Identify which cell holds the provided text, then report its (x, y) central coordinate. 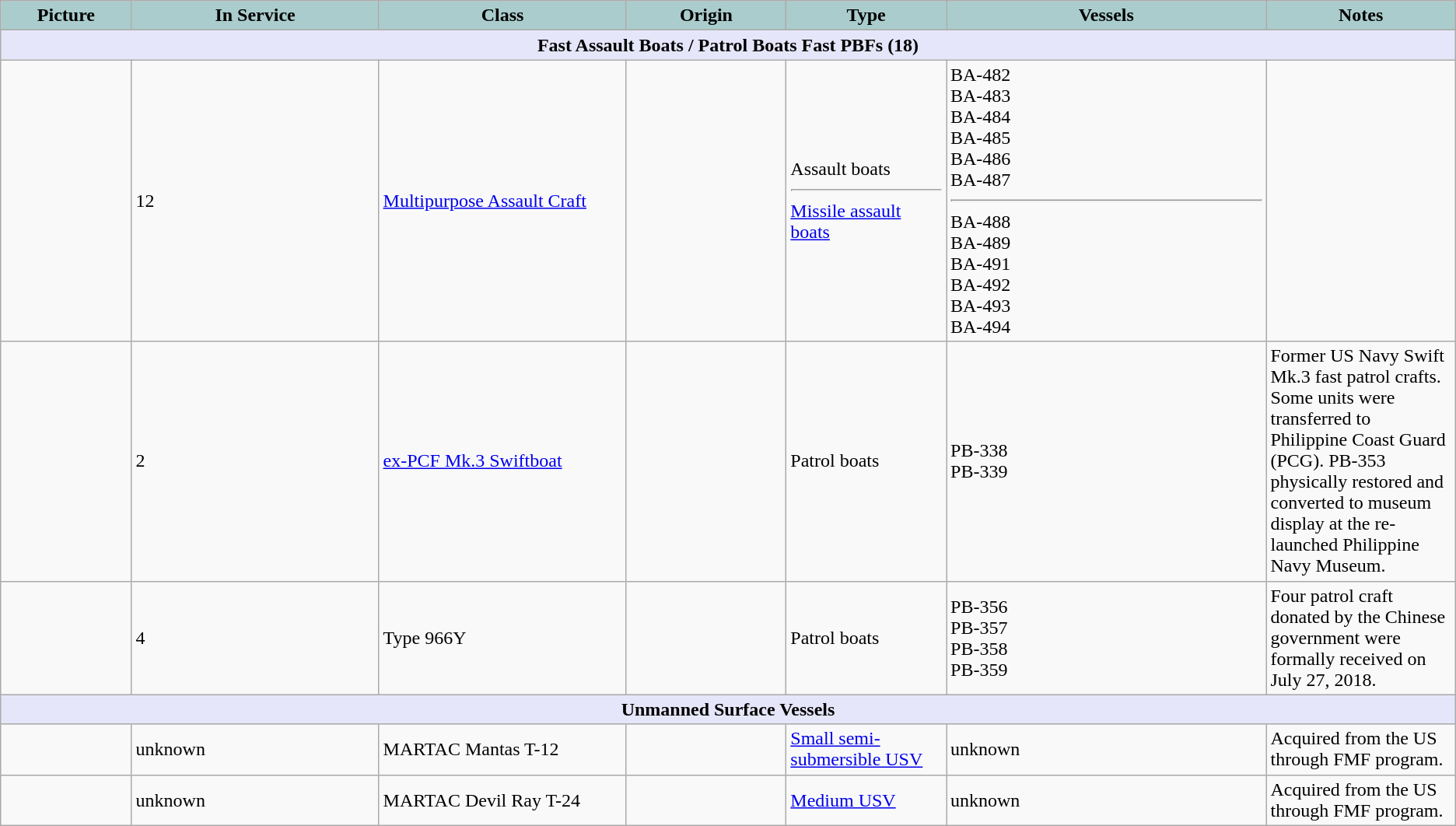
Type 966Y (502, 638)
12 (255, 201)
Picture (66, 16)
Fast Assault Boats / Patrol Boats Fast PBFs (18) (728, 45)
4 (255, 638)
Small semi-submersible USV (866, 750)
In Service (255, 16)
MARTAC Mantas T-12 (502, 750)
Notes (1361, 16)
PB-356PB-357PB-358PB-359 (1106, 638)
2 (255, 461)
PB-338PB-339 (1106, 461)
Class (502, 16)
Multipurpose Assault Craft (502, 201)
BA-482BA-483BA-484BA-485BA-486BA-487BA-488BA-489BA-491BA-492BA-493BA-494 (1106, 201)
ex-PCF Mk.3 Swiftboat (502, 461)
Vessels (1106, 16)
Unmanned Surface Vessels (728, 709)
MARTAC Devil Ray T-24 (502, 800)
Four patrol craft donated by the Chinese government were formally received on July 27, 2018. (1361, 638)
Assault boatsMissile assault boats (866, 201)
Medium USV (866, 800)
Type (866, 16)
Origin (706, 16)
